Extract the (x, y) coordinate from the center of the cell holding the provided text.  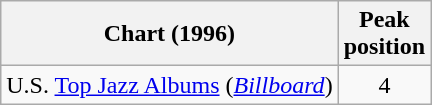
Chart (1996) (170, 34)
U.S. Top Jazz Albums (Billboard) (170, 85)
4 (384, 85)
Peakposition (384, 34)
